Provide the (X, Y) coordinate of the cell's center where the given text is located.  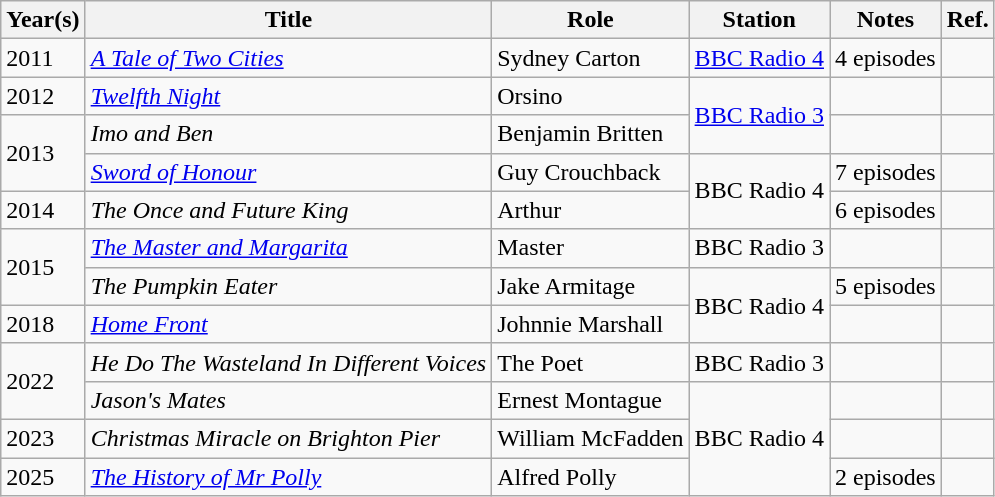
The Once and Future King (288, 210)
2012 (43, 96)
Twelfth Night (288, 96)
The Master and Margarita (288, 248)
Home Front (288, 324)
A Tale of Two Cities (288, 58)
Johnnie Marshall (590, 324)
Year(s) (43, 20)
The Pumpkin Eater (288, 286)
6 episodes (886, 210)
Sword of Honour (288, 172)
2013 (43, 153)
Guy Crouchback (590, 172)
7 episodes (886, 172)
The History of Mr Polly (288, 477)
2015 (43, 267)
Benjamin Britten (590, 134)
William McFadden (590, 438)
Title (288, 20)
2011 (43, 58)
Orsino (590, 96)
Alfred Polly (590, 477)
2018 (43, 324)
Arthur (590, 210)
He Do The Wasteland In Different Voices (288, 362)
Christmas Miracle on Brighton Pier (288, 438)
2014 (43, 210)
Master (590, 248)
Station (759, 20)
2022 (43, 381)
2023 (43, 438)
5 episodes (886, 286)
Jake Armitage (590, 286)
2 episodes (886, 477)
4 episodes (886, 58)
Notes (886, 20)
Ref. (968, 20)
2025 (43, 477)
Sydney Carton (590, 58)
Role (590, 20)
The Poet (590, 362)
Imo and Ben (288, 134)
Jason's Mates (288, 400)
Ernest Montague (590, 400)
